Locate the cell with the specified text and output its (x, y) center coordinate. 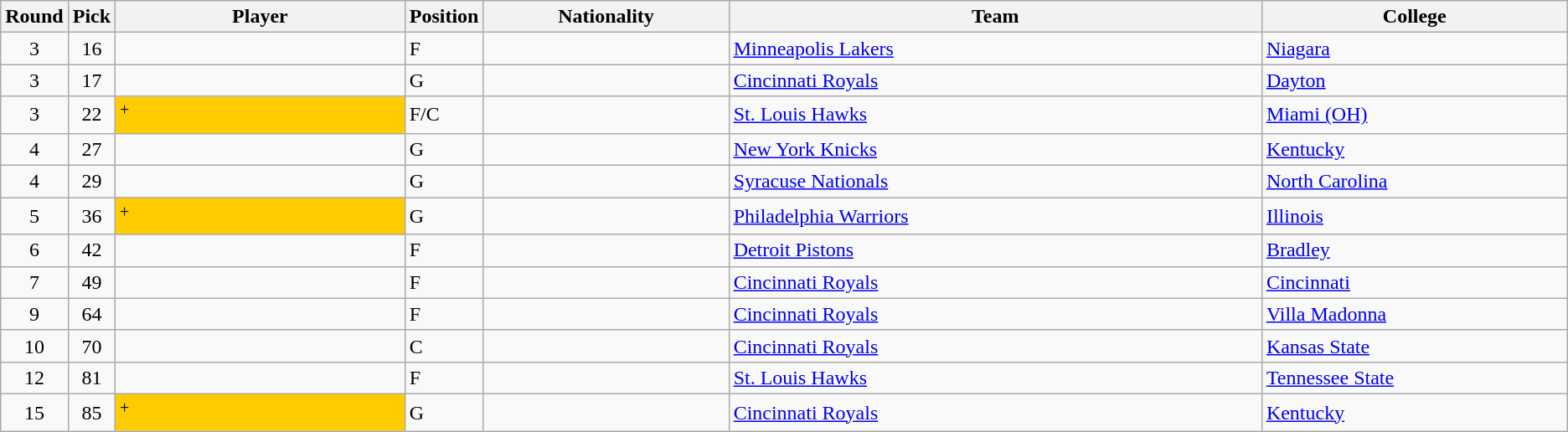
42 (91, 250)
Dayton (1414, 80)
F/C (444, 116)
27 (91, 149)
Pick (91, 17)
36 (91, 216)
Illinois (1414, 216)
Miami (OH) (1414, 116)
Position (444, 17)
85 (91, 412)
North Carolina (1414, 182)
10 (34, 346)
C (444, 346)
70 (91, 346)
Bradley (1414, 250)
64 (91, 314)
Team (995, 17)
Detroit Pistons (995, 250)
17 (91, 80)
7 (34, 282)
College (1414, 17)
New York Knicks (995, 149)
12 (34, 378)
Philadelphia Warriors (995, 216)
5 (34, 216)
81 (91, 378)
16 (91, 49)
49 (91, 282)
Villa Madonna (1414, 314)
Round (34, 17)
6 (34, 250)
15 (34, 412)
Kansas State (1414, 346)
Player (260, 17)
29 (91, 182)
Syracuse Nationals (995, 182)
Minneapolis Lakers (995, 49)
Tennessee State (1414, 378)
22 (91, 116)
Cincinnati (1414, 282)
Niagara (1414, 49)
9 (34, 314)
Nationality (606, 17)
